Output the (X, Y) coordinate of the center of the cell containing the given text.  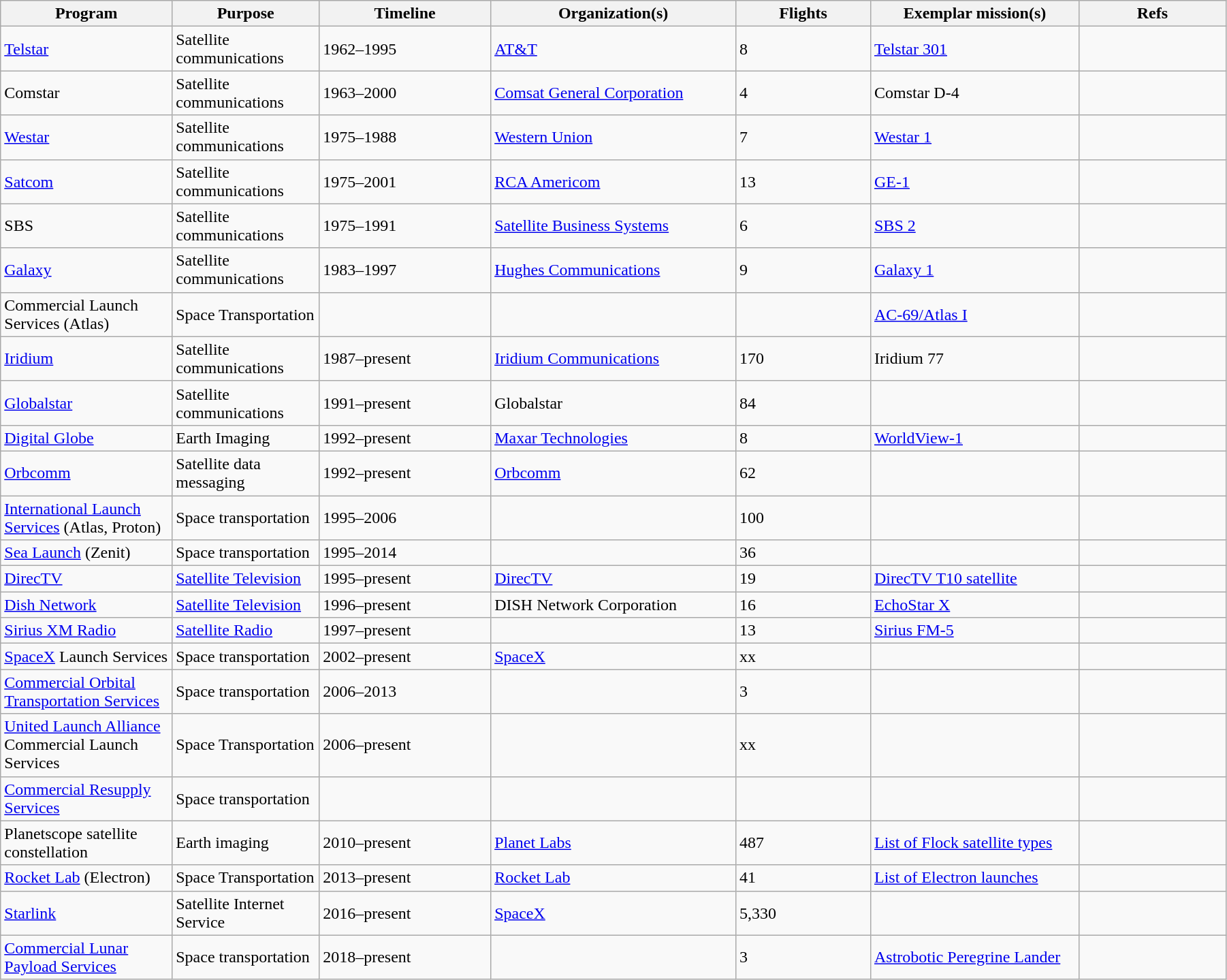
Iridium Communications (613, 358)
Satcom (86, 181)
Rocket Lab (Electron) (86, 878)
41 (803, 878)
16 (803, 605)
Telstar 301 (974, 49)
Galaxy (86, 270)
International Launch Services (Atlas, Proton) (86, 518)
62 (803, 473)
Program (86, 14)
Starlink (86, 913)
1996–present (405, 605)
Commercial Orbital Transportation Services (86, 692)
9 (803, 270)
1991–present (405, 403)
SBS (86, 226)
5,330 (803, 913)
Sirius FM-5 (974, 631)
GE-1 (974, 181)
AC-69/Atlas I (974, 315)
Timeline (405, 14)
2016–present (405, 913)
Westar 1 (974, 138)
2018–present (405, 958)
7 (803, 138)
1995–2006 (405, 518)
Western Union (613, 138)
1997–present (405, 631)
Earth imaging (246, 843)
Rocket Lab (613, 878)
2002–present (405, 657)
Satellite Radio (246, 631)
1995–present (405, 579)
Commercial Resupply Services (86, 798)
1962–1995 (405, 49)
Westar (86, 138)
List of Flock satellite types (974, 843)
Iridium (86, 358)
Hughes Communications (613, 270)
Commercial Lunar Payload Services (86, 958)
4 (803, 93)
WorldView-1 (974, 438)
Planet Labs (613, 843)
Digital Globe (86, 438)
Telstar (86, 49)
Sirius XM Radio (86, 631)
1975–1991 (405, 226)
Astrobotic Peregrine Lander (974, 958)
SpaceX Launch Services (86, 657)
Iridium 77 (974, 358)
Organization(s) (613, 14)
Planetscope satellite constellation (86, 843)
Satellite Business Systems (613, 226)
Flights (803, 14)
Commercial Launch Services (Atlas) (86, 315)
DISH Network Corporation (613, 605)
6 (803, 226)
36 (803, 553)
Maxar Technologies (613, 438)
1995–2014 (405, 553)
Comstar (86, 93)
170 (803, 358)
AT&T (613, 49)
487 (803, 843)
Satellite data messaging (246, 473)
2006–present (405, 745)
Earth Imaging (246, 438)
1975–1988 (405, 138)
1975–2001 (405, 181)
Refs (1152, 14)
Galaxy 1 (974, 270)
Purpose (246, 14)
100 (803, 518)
RCA Americom (613, 181)
Satellite Internet Service (246, 913)
2010–present (405, 843)
List of Electron launches (974, 878)
United Launch Alliance Commercial Launch Services (86, 745)
Sea Launch (Zenit) (86, 553)
Comsat General Corporation (613, 93)
EchoStar X (974, 605)
SBS 2 (974, 226)
DirecTV T10 satellite (974, 579)
1963–2000 (405, 93)
Exemplar mission(s) (974, 14)
2006–2013 (405, 692)
1987–present (405, 358)
Dish Network (86, 605)
1983–1997 (405, 270)
84 (803, 403)
Comstar D-4 (974, 93)
19 (803, 579)
2013–present (405, 878)
